Output the (x, y) coordinate of the center of the cell containing the given text.  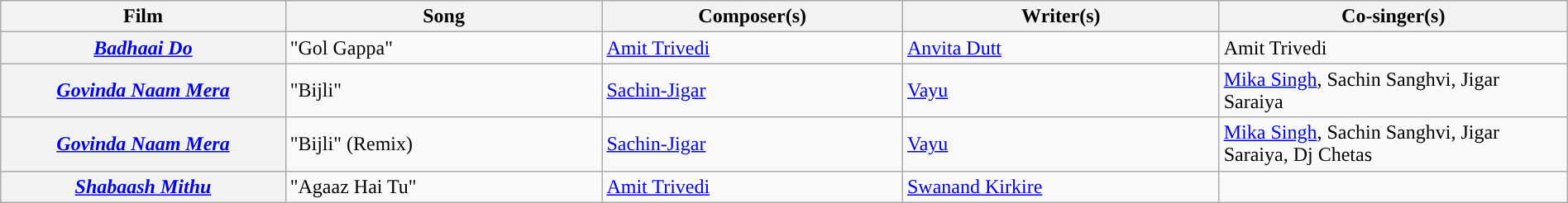
Song (443, 17)
Badhaai Do (143, 48)
"Agaaz Hai Tu" (443, 186)
Mika Singh, Sachin Sanghvi, Jigar Saraiya (1393, 91)
Composer(s) (753, 17)
Film (143, 17)
"Bijli" (443, 91)
Anvita Dutt (1060, 48)
Shabaash Mithu (143, 186)
Swanand Kirkire (1060, 186)
Mika Singh, Sachin Sanghvi, Jigar Saraiya, Dj Chetas (1393, 144)
Co-singer(s) (1393, 17)
"Gol Gappa" (443, 48)
Writer(s) (1060, 17)
"Bijli" (Remix) (443, 144)
